Return the (X, Y) coordinate for the center point of the cell that contains the specified text.  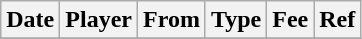
Player (99, 20)
Ref (338, 20)
Type (236, 20)
Date (30, 20)
From (171, 20)
Fee (290, 20)
